Locate the cell with the specified text and output its (x, y) center coordinate. 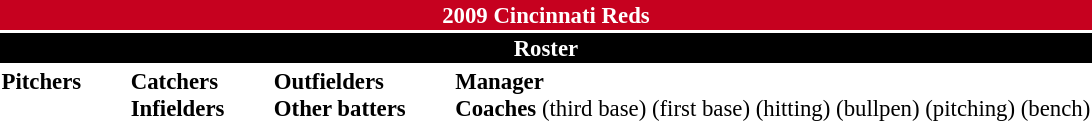
2009 Cincinnati Reds (546, 15)
Roster (546, 48)
